Locate the cell with the specified text and output its (x, y) center coordinate. 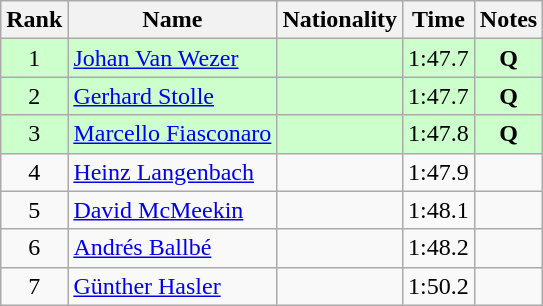
Name (172, 20)
5 (34, 210)
3 (34, 134)
Time (439, 20)
Notes (508, 20)
1:50.2 (439, 286)
David McMeekin (172, 210)
Gerhard Stolle (172, 96)
1:48.2 (439, 248)
Marcello Fiasconaro (172, 134)
6 (34, 248)
Rank (34, 20)
1 (34, 58)
1:48.1 (439, 210)
7 (34, 286)
1:47.9 (439, 172)
Andrés Ballbé (172, 248)
1:47.8 (439, 134)
2 (34, 96)
Heinz Langenbach (172, 172)
4 (34, 172)
Nationality (340, 20)
Günther Hasler (172, 286)
Johan Van Wezer (172, 58)
